Output the [X, Y] coordinate of the center of the cell containing the given text.  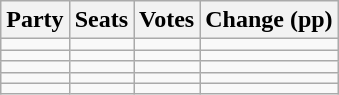
Seats [101, 20]
Party [35, 20]
Change (pp) [269, 20]
Votes [167, 20]
